Determine the (X, Y) coordinate at the center of the cell enclosing the given text.  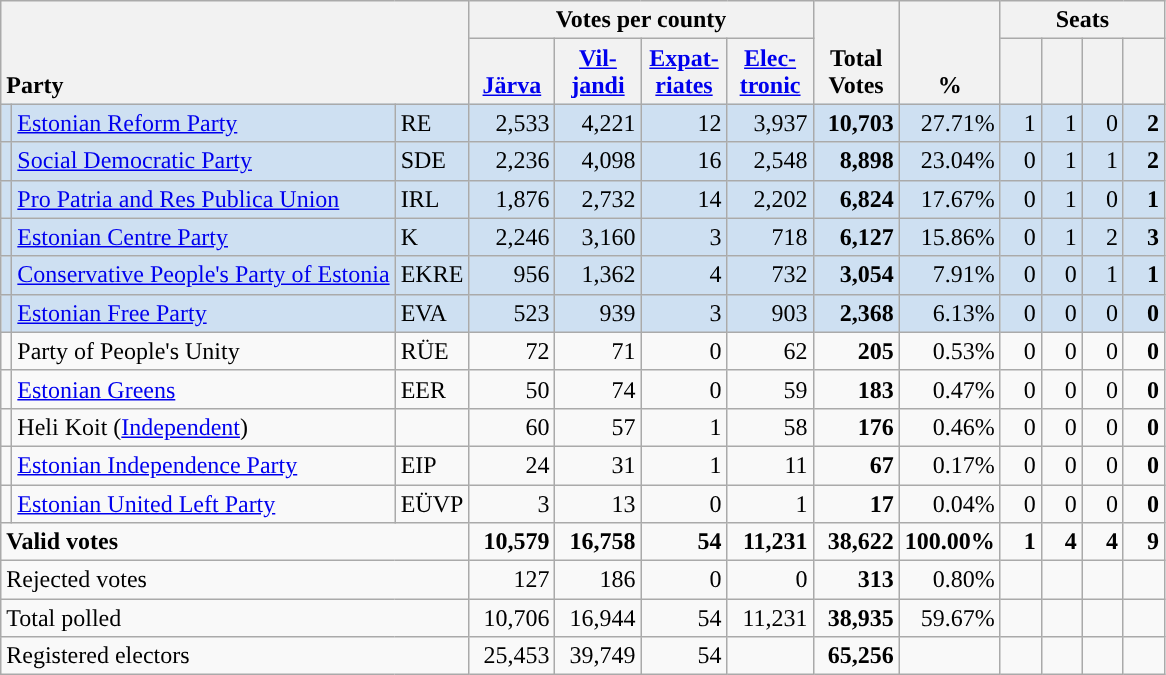
10,706 (512, 618)
4,221 (598, 123)
Estonian Reform Party (204, 123)
EER (432, 389)
3,160 (598, 237)
1,876 (512, 199)
2,236 (512, 161)
205 (856, 351)
16 (684, 161)
59 (770, 389)
50 (512, 389)
39,749 (598, 656)
IRL (432, 199)
23.04% (950, 161)
732 (770, 275)
14 (684, 199)
74 (598, 389)
59.67% (950, 618)
EÜVP (432, 503)
0.46% (950, 427)
Järva (512, 72)
8,898 (856, 161)
100.00% (950, 542)
17.67% (950, 199)
186 (598, 580)
Expat- riates (684, 72)
2,533 (512, 123)
Estonian Free Party (204, 313)
6.13% (950, 313)
3,937 (770, 123)
0.17% (950, 465)
10,579 (512, 542)
Votes per county (641, 20)
Rejected votes (235, 580)
Estonian Greens (204, 389)
60 (512, 427)
Estonian Independence Party (204, 465)
12 (684, 123)
SDE (432, 161)
27.71% (950, 123)
1,362 (598, 275)
Total Votes (856, 52)
Party of People's Unity (204, 351)
4,098 (598, 161)
718 (770, 237)
Social Democratic Party (204, 161)
3,054 (856, 275)
Vil- jandi (598, 72)
7.91% (950, 275)
RÜE (432, 351)
0.80% (950, 580)
956 (512, 275)
2,548 (770, 161)
25,453 (512, 656)
K (432, 237)
0.53% (950, 351)
16,758 (598, 542)
11 (770, 465)
2,368 (856, 313)
6,824 (856, 199)
Seats (1082, 20)
71 (598, 351)
9 (1144, 542)
Elec- tronic (770, 72)
EVA (432, 313)
Registered electors (235, 656)
523 (512, 313)
Estonian United Left Party (204, 503)
939 (598, 313)
24 (512, 465)
31 (598, 465)
67 (856, 465)
Party (235, 52)
183 (856, 389)
38,622 (856, 542)
% (950, 52)
903 (770, 313)
0.47% (950, 389)
176 (856, 427)
EIP (432, 465)
127 (512, 580)
Heli Koit (Independent) (204, 427)
Total polled (235, 618)
17 (856, 503)
15.86% (950, 237)
Valid votes (235, 542)
72 (512, 351)
Estonian Centre Party (204, 237)
65,256 (856, 656)
2,732 (598, 199)
57 (598, 427)
313 (856, 580)
38,935 (856, 618)
62 (770, 351)
Pro Patria and Res Publica Union (204, 199)
16,944 (598, 618)
2,246 (512, 237)
58 (770, 427)
2,202 (770, 199)
Conservative People's Party of Estonia (204, 275)
13 (598, 503)
6,127 (856, 237)
EKRE (432, 275)
10,703 (856, 123)
0.04% (950, 503)
RE (432, 123)
